Identify which cell holds the provided text, then report its (x, y) central coordinate. 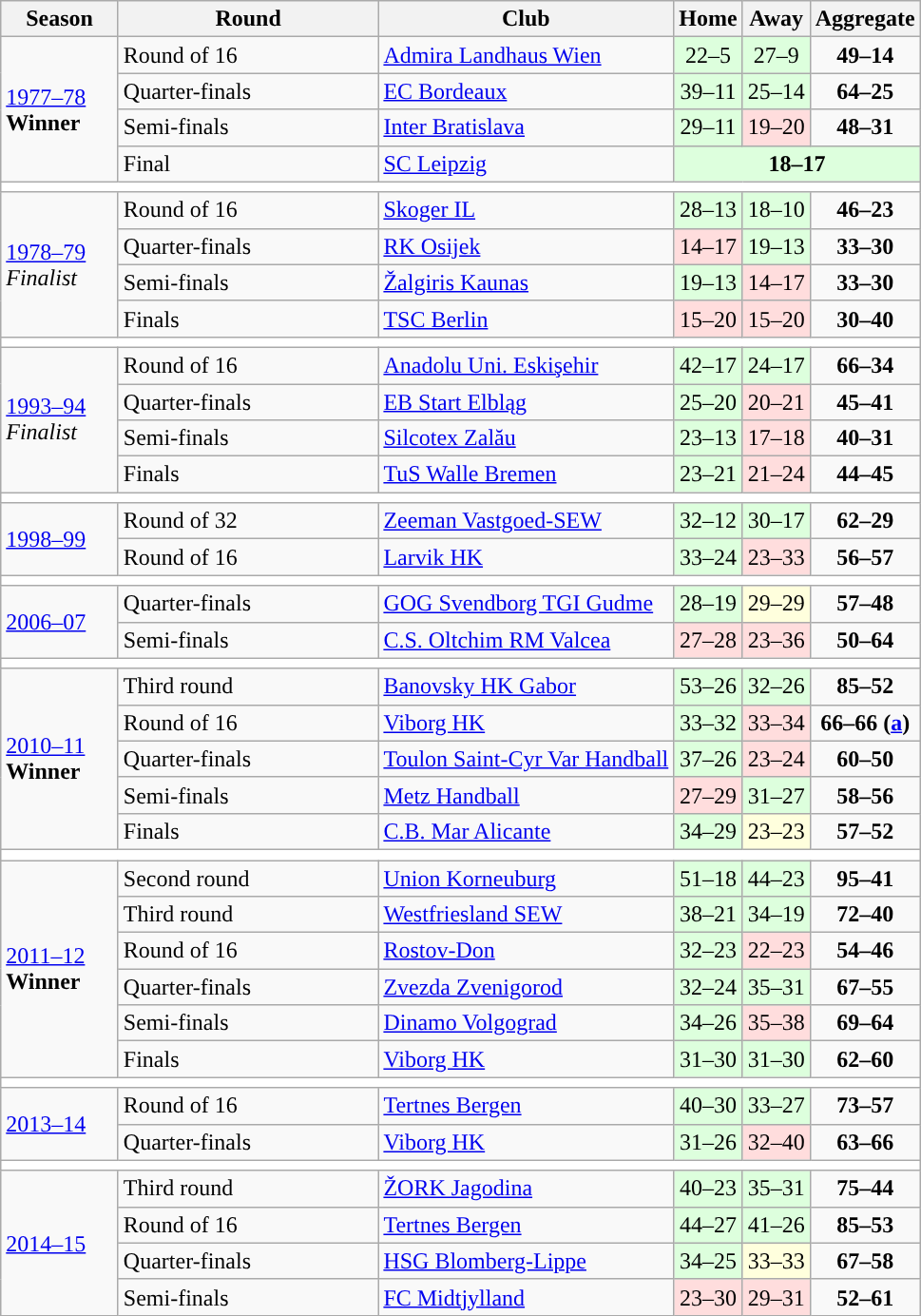
45–41 (865, 402)
34–29 (708, 831)
Inter Bratislava (527, 127)
54–46 (865, 951)
Season (60, 19)
RK Osijek (527, 246)
33–34 (776, 723)
23–30 (708, 1297)
95–41 (865, 878)
Westfriesland SEW (527, 915)
18–10 (776, 210)
Zeeman Vastgoed-SEW (527, 521)
51–18 (708, 878)
1993–94 Finalist (60, 419)
21–24 (776, 474)
29–31 (776, 1297)
42–17 (708, 365)
67–55 (865, 987)
Zvezda Zvenigorod (527, 987)
23–36 (776, 640)
62–60 (865, 1059)
Home (708, 19)
67–58 (865, 1261)
23–23 (776, 831)
73–57 (865, 1106)
23–33 (776, 557)
27–29 (708, 795)
23–24 (776, 759)
34–19 (776, 915)
ŽORK Jagodina (527, 1189)
1977–78 Winner (60, 109)
32–24 (708, 987)
41–26 (776, 1225)
Metz Handball (527, 795)
72–40 (865, 915)
19–20 (776, 127)
44–45 (865, 474)
29–11 (708, 127)
Aggregate (865, 19)
29–29 (776, 604)
23–21 (708, 474)
32–23 (708, 951)
25–20 (708, 402)
63–66 (865, 1142)
SC Leipzig (527, 164)
57–48 (865, 604)
22–5 (708, 55)
85–53 (865, 1225)
50–64 (865, 640)
33–32 (708, 723)
33–27 (776, 1106)
40–31 (865, 438)
2014–15 (60, 1243)
37–26 (708, 759)
Club (527, 19)
31–26 (708, 1142)
FC Midtjylland (527, 1297)
39–11 (708, 91)
60–50 (865, 759)
C.S. Oltchim RM Valcea (527, 640)
22–23 (776, 951)
Second round (248, 878)
40–30 (708, 1106)
56–57 (865, 557)
28–19 (708, 604)
Banovsky HK Gabor (527, 687)
33–24 (708, 557)
58–56 (865, 795)
66–66 (a) (865, 723)
2013–14 (60, 1124)
C.B. Mar Alicante (527, 831)
25–14 (776, 91)
34–26 (708, 1023)
28–13 (708, 210)
Round (248, 19)
49–14 (865, 55)
Union Korneuburg (527, 878)
24–17 (776, 365)
32–40 (776, 1142)
44–23 (776, 878)
Away (776, 19)
33–33 (776, 1261)
20–21 (776, 402)
Admira Landhaus Wien (527, 55)
53–26 (708, 687)
18–17 (796, 164)
35–38 (776, 1023)
Anadolu Uni. Eskişehir (527, 365)
85–52 (865, 687)
TuS Walle Bremen (527, 474)
57–52 (865, 831)
30–17 (776, 521)
30–40 (865, 319)
1998–99 (60, 539)
46–23 (865, 210)
Žalgiris Kaunas (527, 282)
Skoger IL (527, 210)
2011–12 Winner (60, 968)
32–26 (776, 687)
Toulon Saint-Cyr Var Handball (527, 759)
17–18 (776, 438)
32–12 (708, 521)
2010–11 Winner (60, 759)
23–13 (708, 438)
27–9 (776, 55)
1978–79 Finalist (60, 264)
Dinamo Volgograd (527, 1023)
27–28 (708, 640)
Rostov-Don (527, 951)
GOG Svendborg TGI Gudme (527, 604)
Round of 32 (248, 521)
44–27 (708, 1225)
EB Start Elbląg (527, 402)
40–23 (708, 1189)
TSC Berlin (527, 319)
62–29 (865, 521)
Final (248, 164)
75–44 (865, 1189)
38–21 (708, 915)
HSG Blomberg-Lippe (527, 1261)
66–34 (865, 365)
31–27 (776, 795)
EC Bordeaux (527, 91)
48–31 (865, 127)
34–25 (708, 1261)
64–25 (865, 91)
Silcotex Zalău (527, 438)
Larvik HK (527, 557)
52–61 (865, 1297)
69–64 (865, 1023)
2006–07 (60, 622)
